Detect which cell encompasses the target text, then output its [X, Y] center coordinate. 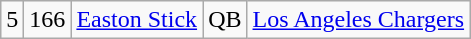
Easton Stick [137, 20]
5 [12, 20]
QB [225, 20]
166 [48, 20]
Los Angeles Chargers [358, 20]
